Return (x, y) of the center of cell containing provided text 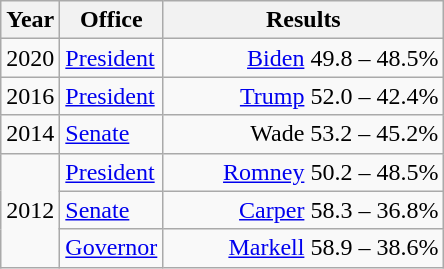
Biden 49.8 – 48.5% (304, 58)
Year (30, 20)
Governor (112, 248)
2012 (30, 210)
Wade 53.2 – 45.2% (304, 134)
2014 (30, 134)
Romney 50.2 – 48.5% (304, 172)
Markell 58.9 – 38.6% (304, 248)
2016 (30, 96)
Trump 52.0 – 42.4% (304, 96)
Results (304, 20)
2020 (30, 58)
Office (112, 20)
Carper 58.3 – 36.8% (304, 210)
